Return the [x, y] coordinate for the center point of the cell that contains the specified text.  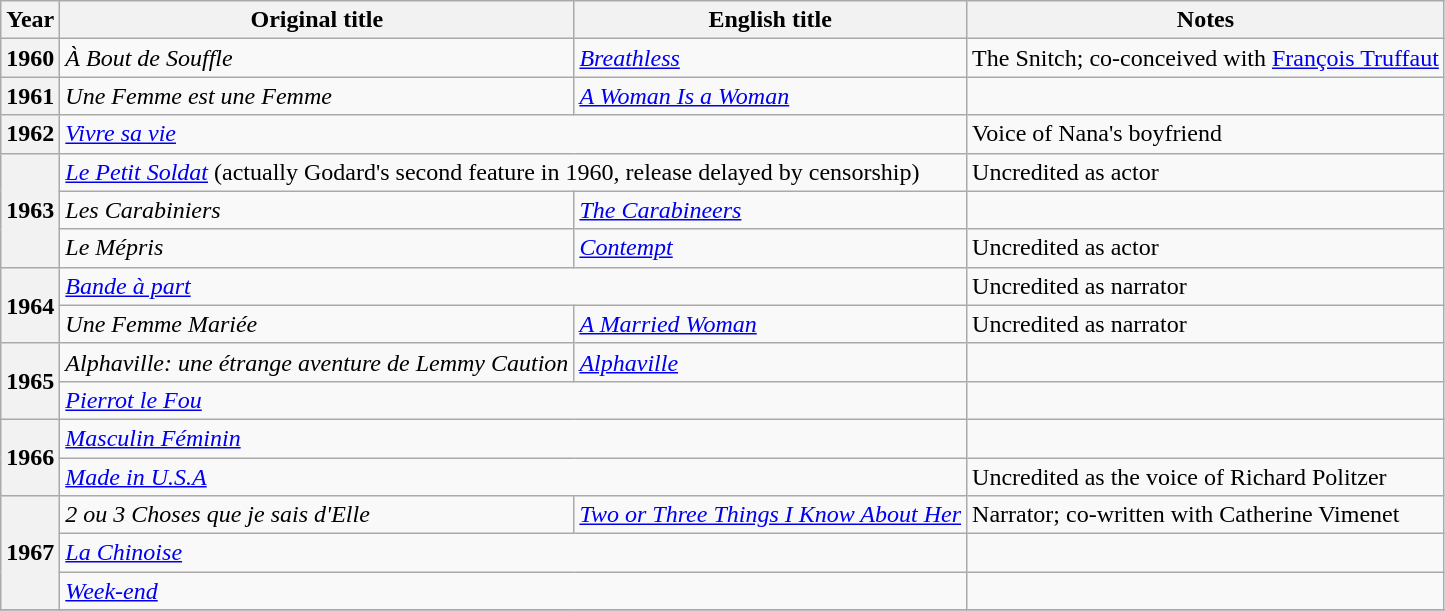
Alphaville: une étrange aventure de Lemmy Caution [317, 362]
La Chinoise [514, 553]
Breathless [770, 58]
Voice of Nana's boyfriend [1206, 134]
2 ou 3 Choses que je sais d'Elle [317, 515]
1960 [30, 58]
Contempt [770, 248]
A Woman Is a Woman [770, 96]
1967 [30, 553]
1963 [30, 210]
À Bout de Souffle [317, 58]
Une Femme Mariée [317, 324]
Alphaville [770, 362]
Les Carabiniers [317, 210]
The Snitch; co-conceived with François Truffaut [1206, 58]
A Married Woman [770, 324]
Week-end [514, 591]
Year [30, 20]
Uncredited as the voice of Richard Politzer [1206, 477]
1964 [30, 305]
1961 [30, 96]
Narrator; co-written with Catherine Vimenet [1206, 515]
Pierrot le Fou [514, 400]
Le Mépris [317, 248]
1966 [30, 457]
Vivre sa vie [514, 134]
Two or Three Things I Know About Her [770, 515]
Made in U.S.A [514, 477]
Notes [1206, 20]
Original title [317, 20]
Masculin Féminin [514, 438]
English title [770, 20]
Une Femme est une Femme [317, 96]
Bande à part [514, 286]
1962 [30, 134]
The Carabineers [770, 210]
1965 [30, 381]
Le Petit Soldat (actually Godard's second feature in 1960, release delayed by censorship) [514, 172]
